Output the (x, y) coordinate of the center of the cell containing the given text.  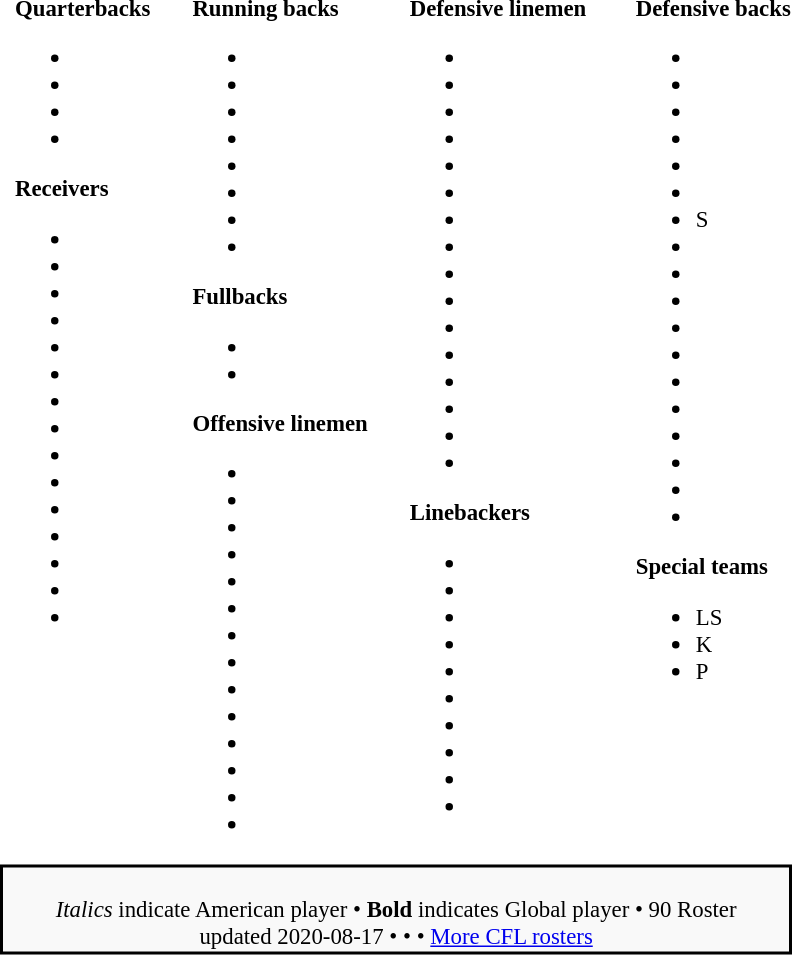
Italics indicate American player • Bold indicates Global player • 90 Roster updated 2020-08-17 • • • More CFL rosters (396, 910)
